Determine the (X, Y) coordinate at the center of the cell enclosing the given text.  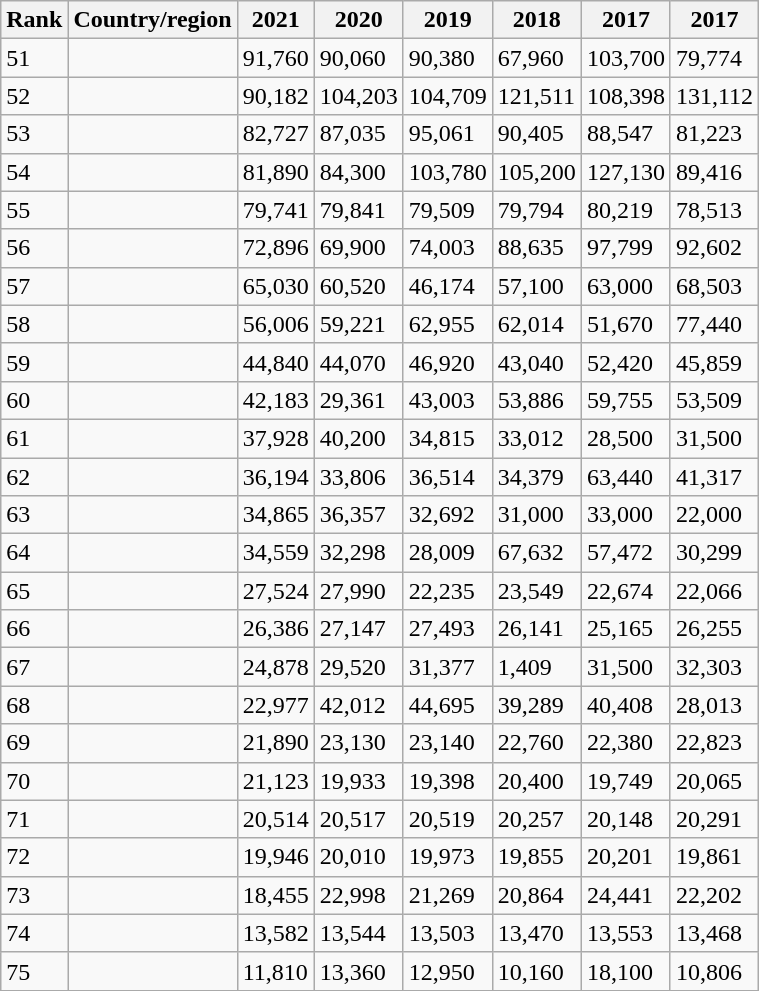
40,200 (358, 438)
51 (34, 58)
23,140 (448, 743)
59,221 (358, 324)
79,509 (448, 210)
13,503 (448, 933)
27,147 (358, 629)
56 (34, 248)
22,823 (714, 743)
34,865 (276, 515)
62,955 (448, 324)
60 (34, 400)
90,405 (536, 134)
69 (34, 743)
131,112 (714, 96)
10,160 (536, 971)
13,582 (276, 933)
24,441 (626, 895)
52 (34, 96)
73 (34, 895)
22,202 (714, 895)
66 (34, 629)
32,298 (358, 553)
29,361 (358, 400)
61 (34, 438)
20,010 (358, 857)
13,553 (626, 933)
20,257 (536, 819)
22,760 (536, 743)
51,670 (626, 324)
19,973 (448, 857)
56,006 (276, 324)
22,000 (714, 515)
2021 (276, 20)
10,806 (714, 971)
26,386 (276, 629)
46,174 (448, 286)
46,920 (448, 362)
20,065 (714, 781)
72,896 (276, 248)
29,520 (358, 667)
27,493 (448, 629)
44,695 (448, 705)
34,559 (276, 553)
103,700 (626, 58)
34,815 (448, 438)
67 (34, 667)
95,061 (448, 134)
22,674 (626, 591)
2018 (536, 20)
20,864 (536, 895)
62 (34, 477)
63 (34, 515)
57,472 (626, 553)
20,291 (714, 819)
22,998 (358, 895)
Country/region (152, 20)
88,635 (536, 248)
74,003 (448, 248)
70 (34, 781)
80,219 (626, 210)
87,035 (358, 134)
88,547 (626, 134)
97,799 (626, 248)
67,632 (536, 553)
42,012 (358, 705)
108,398 (626, 96)
42,183 (276, 400)
26,255 (714, 629)
55 (34, 210)
20,519 (448, 819)
19,861 (714, 857)
19,749 (626, 781)
36,194 (276, 477)
60,520 (358, 286)
20,201 (626, 857)
53,509 (714, 400)
81,890 (276, 172)
25,165 (626, 629)
68,503 (714, 286)
27,524 (276, 591)
20,148 (626, 819)
28,009 (448, 553)
21,123 (276, 781)
65,030 (276, 286)
40,408 (626, 705)
20,400 (536, 781)
23,549 (536, 591)
65 (34, 591)
105,200 (536, 172)
75 (34, 971)
63,000 (626, 286)
18,455 (276, 895)
31,377 (448, 667)
79,741 (276, 210)
28,500 (626, 438)
43,040 (536, 362)
26,141 (536, 629)
37,928 (276, 438)
54 (34, 172)
121,511 (536, 96)
82,727 (276, 134)
28,013 (714, 705)
39,289 (536, 705)
62,014 (536, 324)
33,806 (358, 477)
90,060 (358, 58)
2019 (448, 20)
104,709 (448, 96)
1,409 (536, 667)
19,946 (276, 857)
71 (34, 819)
57 (34, 286)
52,420 (626, 362)
74 (34, 933)
Rank (34, 20)
12,950 (448, 971)
36,514 (448, 477)
79,841 (358, 210)
59,755 (626, 400)
13,470 (536, 933)
23,130 (358, 743)
30,299 (714, 553)
104,203 (358, 96)
34,379 (536, 477)
44,070 (358, 362)
32,303 (714, 667)
22,977 (276, 705)
33,000 (626, 515)
90,182 (276, 96)
79,794 (536, 210)
44,840 (276, 362)
18,100 (626, 971)
57,100 (536, 286)
103,780 (448, 172)
20,517 (358, 819)
89,416 (714, 172)
68 (34, 705)
92,602 (714, 248)
24,878 (276, 667)
81,223 (714, 134)
69,900 (358, 248)
27,990 (358, 591)
32,692 (448, 515)
79,774 (714, 58)
41,317 (714, 477)
21,269 (448, 895)
53,886 (536, 400)
22,066 (714, 591)
33,012 (536, 438)
13,360 (358, 971)
36,357 (358, 515)
22,235 (448, 591)
43,003 (448, 400)
67,960 (536, 58)
31,000 (536, 515)
19,398 (448, 781)
127,130 (626, 172)
20,514 (276, 819)
22,380 (626, 743)
13,544 (358, 933)
58 (34, 324)
19,855 (536, 857)
91,760 (276, 58)
13,468 (714, 933)
21,890 (276, 743)
11,810 (276, 971)
84,300 (358, 172)
19,933 (358, 781)
64 (34, 553)
2020 (358, 20)
78,513 (714, 210)
72 (34, 857)
90,380 (448, 58)
63,440 (626, 477)
59 (34, 362)
45,859 (714, 362)
53 (34, 134)
77,440 (714, 324)
